Search for the cell housing the specified text and yield its (x, y) center coordinate. 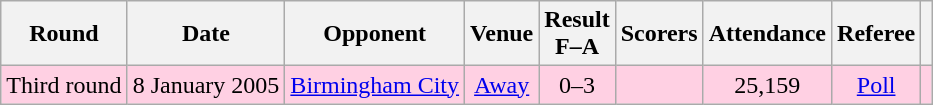
Round (64, 34)
Third round (64, 85)
ResultF–A (577, 34)
8 January 2005 (206, 85)
0–3 (577, 85)
Poll (876, 85)
Venue (502, 34)
Referee (876, 34)
Opponent (375, 34)
25,159 (767, 85)
Away (502, 85)
Date (206, 34)
Scorers (659, 34)
Attendance (767, 34)
Birmingham City (375, 85)
